Capture the cell that displays the provided text and extract its [x, y] central coordinate. 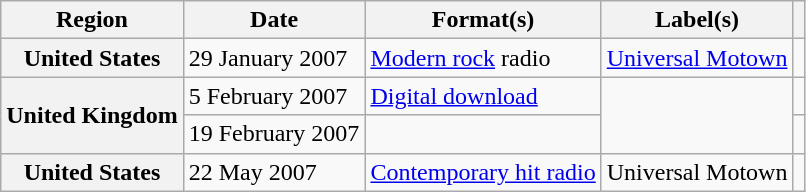
Modern rock radio [483, 58]
5 February 2007 [274, 96]
Label(s) [697, 20]
Date [274, 20]
Contemporary hit radio [483, 172]
29 January 2007 [274, 58]
22 May 2007 [274, 172]
Region [92, 20]
Digital download [483, 96]
Format(s) [483, 20]
19 February 2007 [274, 134]
United Kingdom [92, 115]
